Output the (x, y) coordinate of the center of the cell containing the given text.  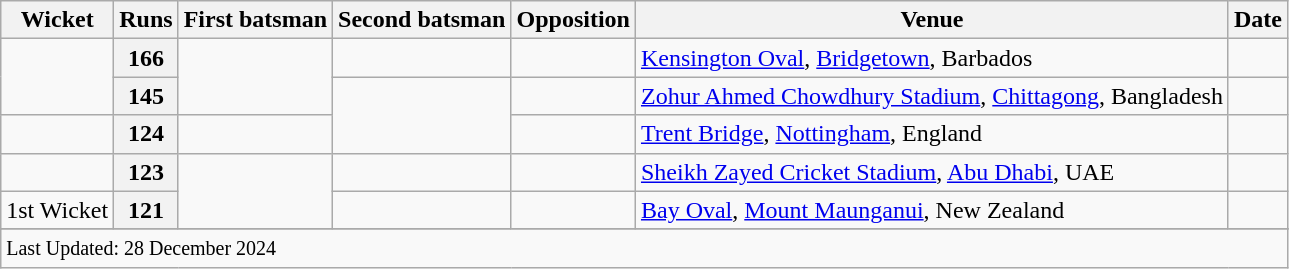
123 (146, 172)
124 (146, 134)
Bay Oval, Mount Maunganui, New Zealand (932, 210)
145 (146, 96)
Last Updated: 28 December 2024 (644, 248)
Sheikh Zayed Cricket Stadium, Abu Dhabi, UAE (932, 172)
Second batsman (422, 20)
Wicket (58, 20)
Date (1258, 20)
Venue (932, 20)
1st Wicket (58, 210)
Opposition (573, 20)
Trent Bridge, Nottingham, England (932, 134)
Runs (146, 20)
First batsman (255, 20)
Zohur Ahmed Chowdhury Stadium, Chittagong, Bangladesh (932, 96)
Kensington Oval, Bridgetown, Barbados (932, 58)
166 (146, 58)
121 (146, 210)
